From the cell containing the given text, extract its center point as (x, y) coordinate. 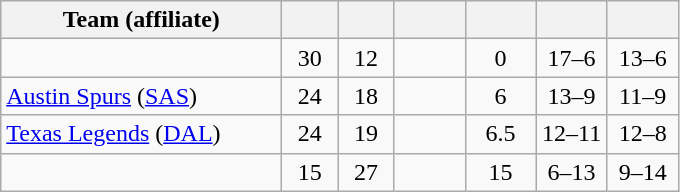
27 (366, 172)
19 (366, 134)
13–6 (642, 58)
0 (500, 58)
30 (310, 58)
Austin Spurs (SAS) (142, 96)
17–6 (572, 58)
Texas Legends (DAL) (142, 134)
6.5 (500, 134)
6 (500, 96)
12 (366, 58)
13–9 (572, 96)
12–11 (572, 134)
18 (366, 96)
Team (affiliate) (142, 20)
9–14 (642, 172)
6–13 (572, 172)
11–9 (642, 96)
12–8 (642, 134)
